Search for the cell housing the specified text and yield its (x, y) center coordinate. 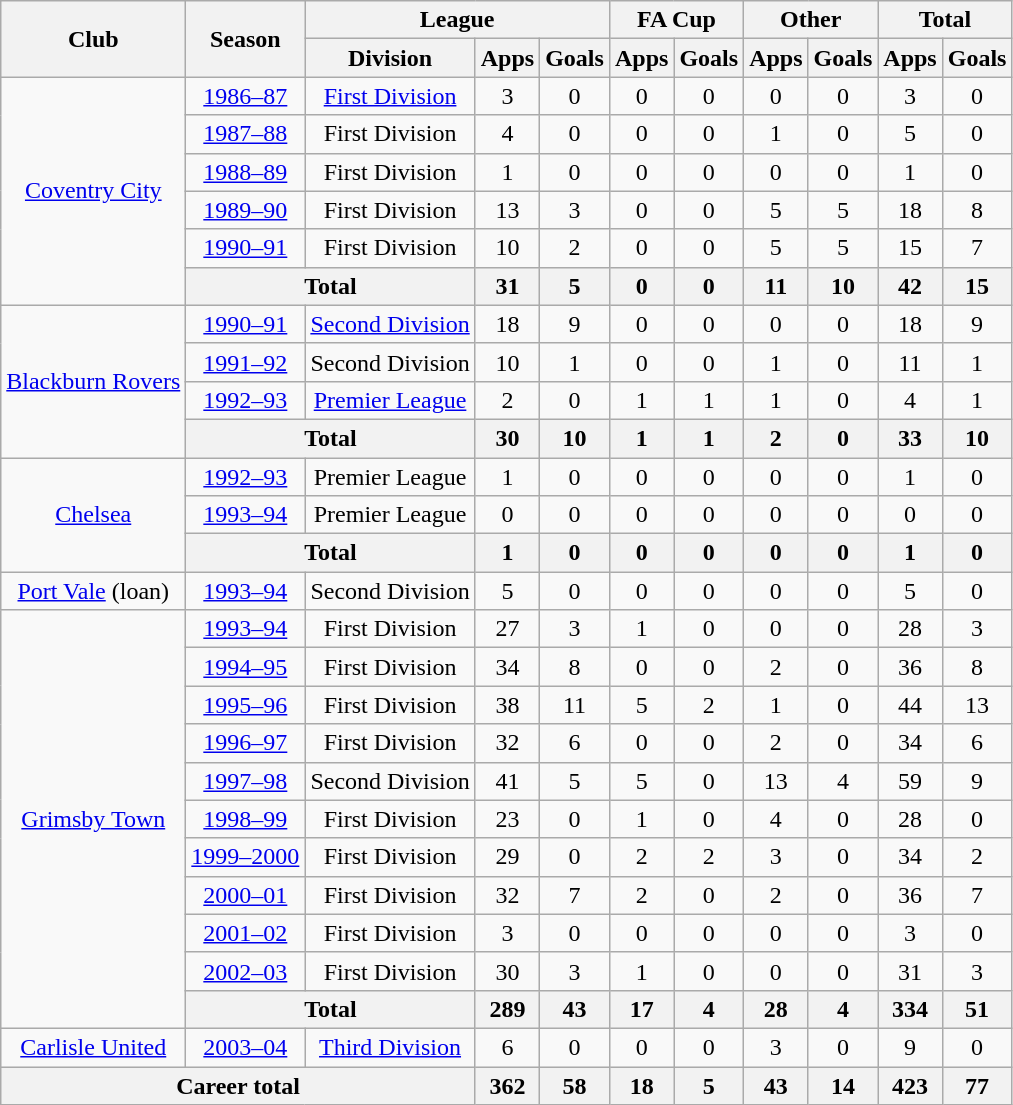
289 (507, 1009)
1995–96 (246, 705)
1988–89 (246, 172)
Coventry City (94, 191)
FA Cup (676, 20)
27 (507, 629)
51 (977, 1009)
14 (843, 1085)
59 (910, 781)
423 (910, 1085)
League (458, 20)
38 (507, 705)
1994–95 (246, 667)
1996–97 (246, 743)
2001–02 (246, 933)
23 (507, 819)
Blackburn Rovers (94, 381)
Career total (238, 1085)
1997–98 (246, 781)
41 (507, 781)
33 (910, 438)
1986–87 (246, 96)
2002–03 (246, 971)
2003–04 (246, 1047)
Third Division (390, 1047)
362 (507, 1085)
1989–90 (246, 210)
17 (641, 1009)
29 (507, 857)
77 (977, 1085)
Chelsea (94, 515)
44 (910, 705)
Port Vale (loan) (94, 591)
Grimsby Town (94, 820)
Season (246, 39)
Other (811, 20)
58 (575, 1085)
42 (910, 286)
2000–01 (246, 895)
1991–92 (246, 362)
1987–88 (246, 134)
334 (910, 1009)
1999–2000 (246, 857)
Club (94, 39)
Division (390, 58)
1998–99 (246, 819)
Carlisle United (94, 1047)
